Locate the cell with the specified text and output its (x, y) center coordinate. 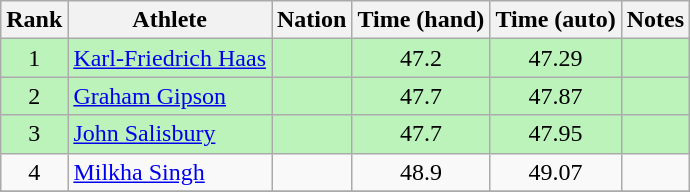
2 (34, 96)
4 (34, 172)
Karl-Friedrich Haas (170, 58)
47.29 (556, 58)
49.07 (556, 172)
Athlete (170, 20)
47.87 (556, 96)
John Salisbury (170, 134)
47.95 (556, 134)
Graham Gipson (170, 96)
Notes (655, 20)
Milkha Singh (170, 172)
3 (34, 134)
Time (auto) (556, 20)
48.9 (421, 172)
Time (hand) (421, 20)
1 (34, 58)
Nation (312, 20)
Rank (34, 20)
47.2 (421, 58)
